Search for the cell housing the specified text and yield its (X, Y) center coordinate. 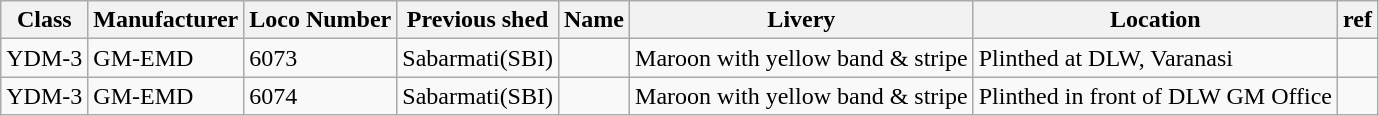
Class (44, 20)
Location (1155, 20)
Livery (802, 20)
Loco Number (320, 20)
Previous shed (478, 20)
Name (594, 20)
Manufacturer (166, 20)
6074 (320, 96)
Plinthed at DLW, Varanasi (1155, 58)
6073 (320, 58)
Plinthed in front of DLW GM Office (1155, 96)
ref (1358, 20)
